Output the (X, Y) coordinate of the center of the cell containing the given text.  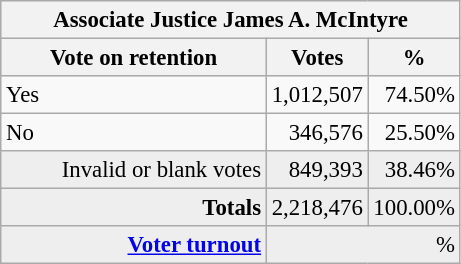
346,576 (317, 133)
849,393 (317, 170)
1,012,507 (317, 95)
38.46% (414, 170)
Voter turnout (134, 245)
100.00% (414, 208)
Invalid or blank votes (134, 170)
Yes (134, 95)
No (134, 133)
Associate Justice James A. McIntyre (231, 20)
Votes (317, 58)
25.50% (414, 133)
Totals (134, 208)
Vote on retention (134, 58)
74.50% (414, 95)
2,218,476 (317, 208)
